From the cell containing the given text, extract its center point as [X, Y] coordinate. 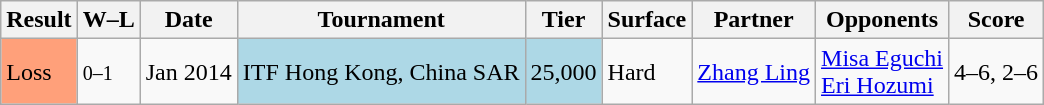
Partner [754, 20]
Score [996, 20]
Tier [564, 20]
4–6, 2–6 [996, 72]
ITF Hong Kong, China SAR [381, 72]
W–L [108, 20]
Date [188, 20]
Surface [647, 20]
Opponents [882, 20]
Jan 2014 [188, 72]
25,000 [564, 72]
Misa Eguchi Eri Hozumi [882, 72]
Tournament [381, 20]
Result [39, 20]
Zhang Ling [754, 72]
Hard [647, 72]
Loss [39, 72]
0–1 [108, 72]
